Identify which cell holds the provided text, then report its [X, Y] central coordinate. 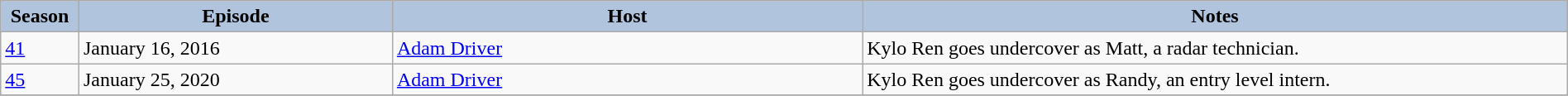
January 16, 2016 [235, 48]
Episode [235, 17]
Kylo Ren goes undercover as Matt, a radar technician. [1216, 48]
Kylo Ren goes undercover as Randy, an entry level intern. [1216, 79]
Notes [1216, 17]
Host [627, 17]
January 25, 2020 [235, 79]
Season [40, 17]
41 [40, 48]
45 [40, 79]
